Scan for the cell matching the given text and deliver its [x, y] coordinate at center. 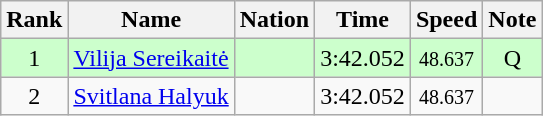
Vilija Sereikaitė [151, 58]
Q [512, 58]
Svitlana Halyuk [151, 96]
Nation [274, 20]
1 [34, 58]
Rank [34, 20]
Time [363, 20]
Speed [446, 20]
Name [151, 20]
Note [512, 20]
2 [34, 96]
